Capture the cell that displays the provided text and extract its (X, Y) central coordinate. 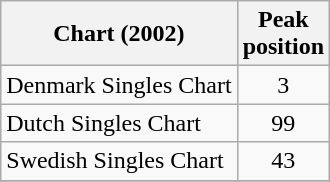
Denmark Singles Chart (119, 85)
3 (283, 85)
99 (283, 123)
Peakposition (283, 34)
43 (283, 161)
Dutch Singles Chart (119, 123)
Chart (2002) (119, 34)
Swedish Singles Chart (119, 161)
